For the text-containing cell, return its midpoint in [x, y] coordinate format. 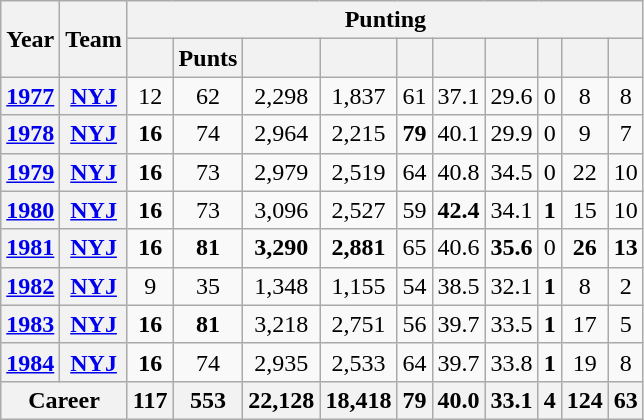
1,837 [358, 96]
35.6 [512, 248]
2,519 [358, 172]
63 [626, 400]
54 [414, 286]
33.5 [512, 324]
553 [208, 400]
2,215 [358, 134]
Team [94, 39]
38.5 [458, 286]
33.1 [512, 400]
1980 [30, 210]
34.5 [512, 172]
2,979 [282, 172]
59 [414, 210]
65 [414, 248]
1984 [30, 362]
26 [584, 248]
2,881 [358, 248]
22 [584, 172]
62 [208, 96]
2,527 [358, 210]
12 [150, 96]
22,128 [282, 400]
15 [584, 210]
37.1 [458, 96]
1977 [30, 96]
17 [584, 324]
Punts [208, 58]
3,290 [282, 248]
42.4 [458, 210]
2,751 [358, 324]
117 [150, 400]
1,155 [358, 286]
1979 [30, 172]
40.8 [458, 172]
18,418 [358, 400]
3,096 [282, 210]
40.0 [458, 400]
1983 [30, 324]
4 [550, 400]
1982 [30, 286]
1981 [30, 248]
3,218 [282, 324]
5 [626, 324]
Career [64, 400]
33.8 [512, 362]
32.1 [512, 286]
56 [414, 324]
124 [584, 400]
40.6 [458, 248]
2,298 [282, 96]
1978 [30, 134]
2,533 [358, 362]
2,935 [282, 362]
Punting [385, 20]
7 [626, 134]
2 [626, 286]
2,964 [282, 134]
29.9 [512, 134]
19 [584, 362]
61 [414, 96]
29.6 [512, 96]
40.1 [458, 134]
35 [208, 286]
1,348 [282, 286]
Year [30, 39]
13 [626, 248]
34.1 [512, 210]
